Find where the given text appears and provide that cell's center as [x, y] coordinate. 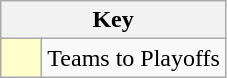
Teams to Playoffs [134, 58]
Key [114, 20]
